For the text-containing cell, return its midpoint in (X, Y) coordinate format. 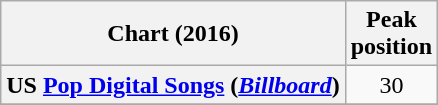
US Pop Digital Songs (Billboard) (173, 85)
30 (391, 85)
Peakposition (391, 34)
Chart (2016) (173, 34)
